Search for the cell housing the specified text and yield its [X, Y] center coordinate. 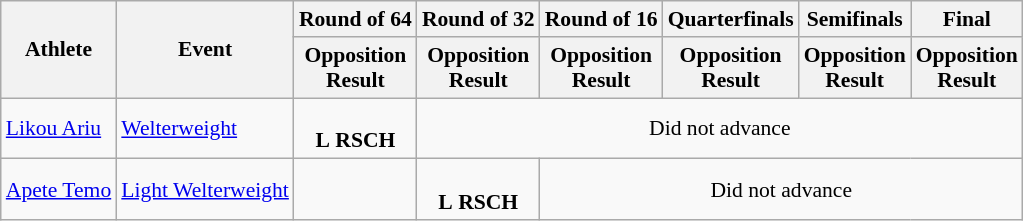
Round of 16 [602, 19]
Light Welterweight [205, 190]
Round of 64 [356, 19]
Semifinals [855, 19]
Apete Temo [59, 190]
Final [967, 19]
Round of 32 [478, 19]
Likou Ariu [59, 128]
Quarterfinals [731, 19]
Event [205, 50]
Welterweight [205, 128]
Athlete [59, 50]
